Return [X, Y] of the center of cell containing provided text 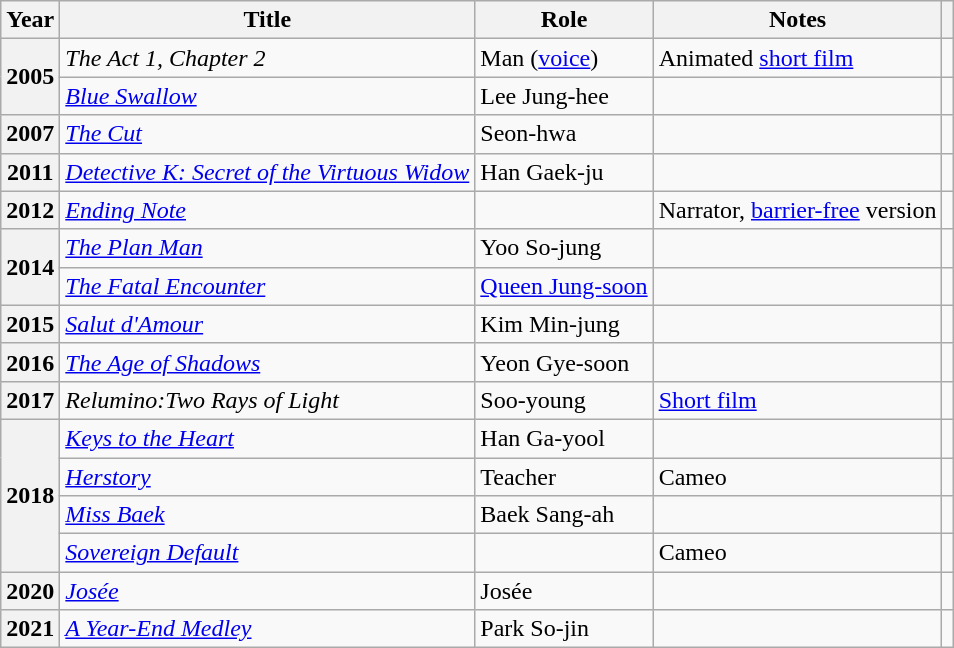
Short film [798, 400]
The Fatal Encounter [268, 286]
Year [30, 20]
The Age of Shadows [268, 362]
Han Ga-yool [564, 438]
Park So-jin [564, 629]
The Cut [268, 134]
Animated short film [798, 58]
2017 [30, 400]
2005 [30, 77]
Notes [798, 20]
2011 [30, 172]
2018 [30, 495]
The Plan Man [268, 248]
Han Gaek-ju [564, 172]
Kim Min-jung [564, 324]
Sovereign Default [268, 553]
Keys to the Heart [268, 438]
2007 [30, 134]
Miss Baek [268, 515]
Teacher [564, 477]
Relumino:Two Rays of Light [268, 400]
Lee Jung-hee [564, 96]
Yoo So-jung [564, 248]
2012 [30, 210]
2014 [30, 267]
2021 [30, 629]
Salut d'Amour [268, 324]
Yeon Gye-soon [564, 362]
2015 [30, 324]
Title [268, 20]
2020 [30, 591]
The Act 1, Chapter 2 [268, 58]
Herstory [268, 477]
2016 [30, 362]
Queen Jung-soon [564, 286]
Ending Note [268, 210]
Role [564, 20]
Man (voice) [564, 58]
Baek Sang-ah [564, 515]
Seon-hwa [564, 134]
Blue Swallow [268, 96]
Soo-young [564, 400]
A Year-End Medley [268, 629]
Narrator, barrier-free version [798, 210]
Detective K: Secret of the Virtuous Widow [268, 172]
